Capture the cell that displays the provided text and extract its (x, y) central coordinate. 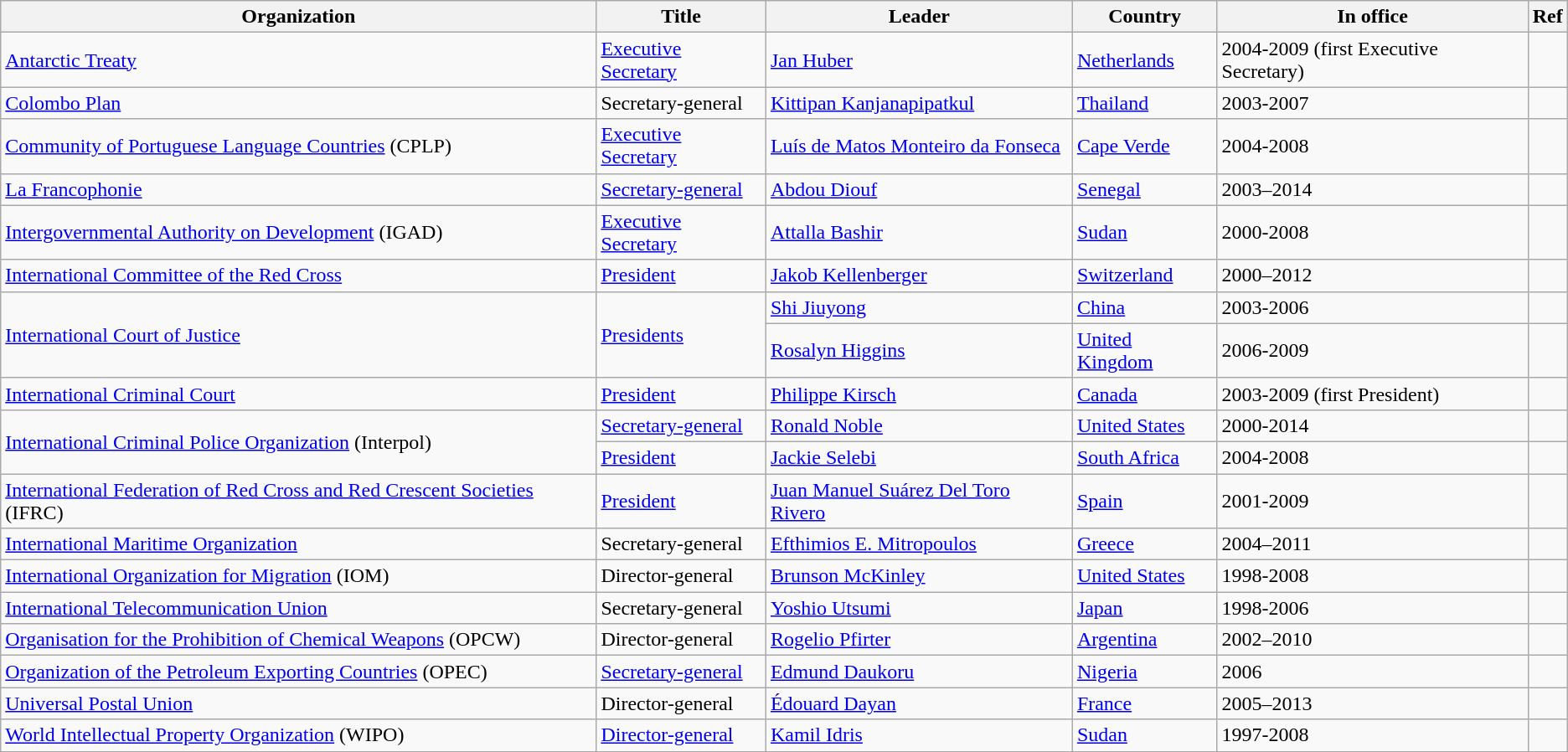
Shi Jiuyong (919, 307)
Netherlands (1144, 60)
Country (1144, 17)
Colombo Plan (298, 103)
Yoshio Utsumi (919, 608)
Organization of the Petroleum Exporting Countries (OPEC) (298, 672)
International Committee of the Red Cross (298, 276)
International Organization for Migration (IOM) (298, 576)
China (1144, 307)
Senegal (1144, 189)
2003-2007 (1372, 103)
Rosalyn Higgins (919, 350)
2006 (1372, 672)
Nigeria (1144, 672)
Édouard Dayan (919, 703)
Antarctic Treaty (298, 60)
Spain (1144, 501)
Edmund Daukoru (919, 672)
Organisation for the Prohibition of Chemical Weapons (OPCW) (298, 640)
Organization (298, 17)
2006-2009 (1372, 350)
2004-2009 (first Executive Secretary) (1372, 60)
2003-2006 (1372, 307)
La Francophonie (298, 189)
2002–2010 (1372, 640)
World Intellectual Property Organization (WIPO) (298, 735)
2001-2009 (1372, 501)
South Africa (1144, 457)
Cape Verde (1144, 146)
Switzerland (1144, 276)
International Criminal Police Organization (Interpol) (298, 441)
United Kingdom (1144, 350)
Efthimios E. Mitropoulos (919, 544)
Ref (1548, 17)
Luís de Matos Monteiro da Fonseca (919, 146)
Jackie Selebi (919, 457)
International Maritime Organization (298, 544)
1998-2008 (1372, 576)
Leader (919, 17)
Universal Postal Union (298, 703)
Community of Portuguese Language Countries (CPLP) (298, 146)
2000-2014 (1372, 425)
Ronald Noble (919, 425)
Kittipan Kanjanapipatkul (919, 103)
France (1144, 703)
In office (1372, 17)
International Federation of Red Cross and Red Crescent Societies (IFRC) (298, 501)
Kamil Idris (919, 735)
Juan Manuel Suárez Del Toro Rivero (919, 501)
Abdou Diouf (919, 189)
Presidents (682, 335)
2003–2014 (1372, 189)
Title (682, 17)
1998-2006 (1372, 608)
Intergovernmental Authority on Development (IGAD) (298, 233)
Thailand (1144, 103)
Jakob Kellenberger (919, 276)
2000–2012 (1372, 276)
Japan (1144, 608)
2000-2008 (1372, 233)
1997-2008 (1372, 735)
Rogelio Pfirter (919, 640)
Brunson McKinley (919, 576)
Canada (1144, 394)
2004–2011 (1372, 544)
Jan Huber (919, 60)
2003-2009 (first President) (1372, 394)
Attalla Bashir (919, 233)
International Criminal Court (298, 394)
Greece (1144, 544)
International Telecommunication Union (298, 608)
2005–2013 (1372, 703)
Philippe Kirsch (919, 394)
Argentina (1144, 640)
International Court of Justice (298, 335)
